Identify which cell holds the provided text, then report its [x, y] central coordinate. 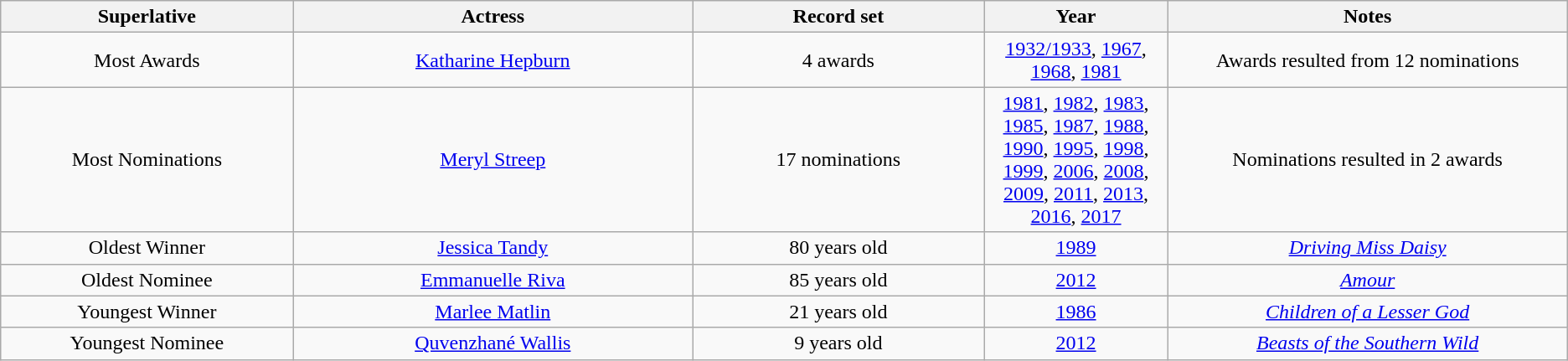
Youngest Winner [147, 312]
80 years old [838, 248]
Youngest Nominee [147, 343]
Katharine Hepburn [493, 60]
Superlative [147, 17]
Emmanuelle Riva [493, 280]
Record set [838, 17]
1989 [1075, 248]
Quvenzhané Wallis [493, 343]
Awards resulted from 12 nominations [1367, 60]
Actress [493, 17]
Notes [1367, 17]
Year [1075, 17]
Oldest Nominee [147, 280]
1932/1933, 1967, 1968, 1981 [1075, 60]
Oldest Winner [147, 248]
1986 [1075, 312]
Marlee Matlin [493, 312]
1981, 1982, 1983, 1985, 1987, 1988, 1990, 1995, 1998, 1999, 2006, 2008, 2009, 2011, 2013, 2016, 2017 [1075, 159]
Jessica Tandy [493, 248]
Nominations resulted in 2 awards [1367, 159]
Amour [1367, 280]
Beasts of the Southern Wild [1367, 343]
Most Nominations [147, 159]
Meryl Streep [493, 159]
85 years old [838, 280]
17 nominations [838, 159]
Driving Miss Daisy [1367, 248]
Children of a Lesser God [1367, 312]
9 years old [838, 343]
4 awards [838, 60]
Most Awards [147, 60]
21 years old [838, 312]
